Detect which cell encompasses the target text, then output its (x, y) center coordinate. 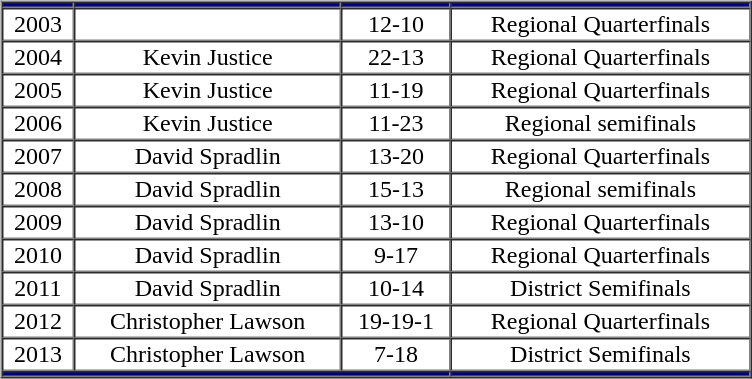
2008 (38, 190)
2006 (38, 124)
2011 (38, 288)
2013 (38, 354)
19-19-1 (396, 322)
2004 (38, 58)
2003 (38, 24)
13-10 (396, 222)
7-18 (396, 354)
9-17 (396, 256)
2010 (38, 256)
12-10 (396, 24)
22-13 (396, 58)
2009 (38, 222)
11-23 (396, 124)
11-19 (396, 90)
2007 (38, 156)
2012 (38, 322)
15-13 (396, 190)
2005 (38, 90)
10-14 (396, 288)
13-20 (396, 156)
